Search for the cell housing the specified text and yield its [X, Y] center coordinate. 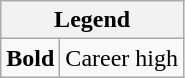
Bold [30, 58]
Career high [122, 58]
Legend [92, 20]
